Identify which cell holds the provided text, then report its (X, Y) central coordinate. 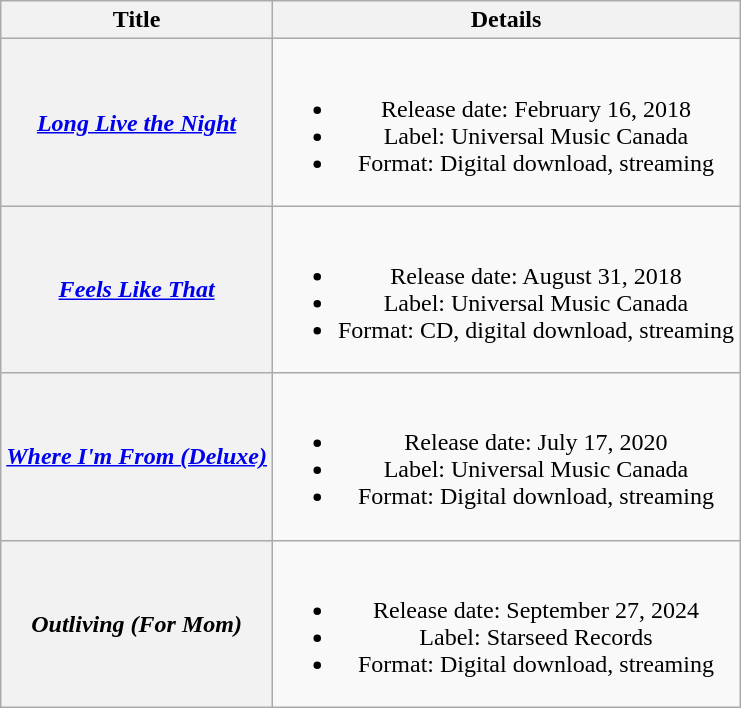
Release date: July 17, 2020Label: Universal Music CanadaFormat: Digital download, streaming (506, 456)
Where I'm From (Deluxe) (137, 456)
Long Live the Night (137, 122)
Title (137, 20)
Feels Like That (137, 290)
Release date: August 31, 2018Label: Universal Music CanadaFormat: CD, digital download, streaming (506, 290)
Outliving (For Mom) (137, 624)
Release date: February 16, 2018Label: Universal Music CanadaFormat: Digital download, streaming (506, 122)
Details (506, 20)
Release date: September 27, 2024Label: Starseed RecordsFormat: Digital download, streaming (506, 624)
